Return the (X, Y) coordinate for the center point of the cell that contains the specified text.  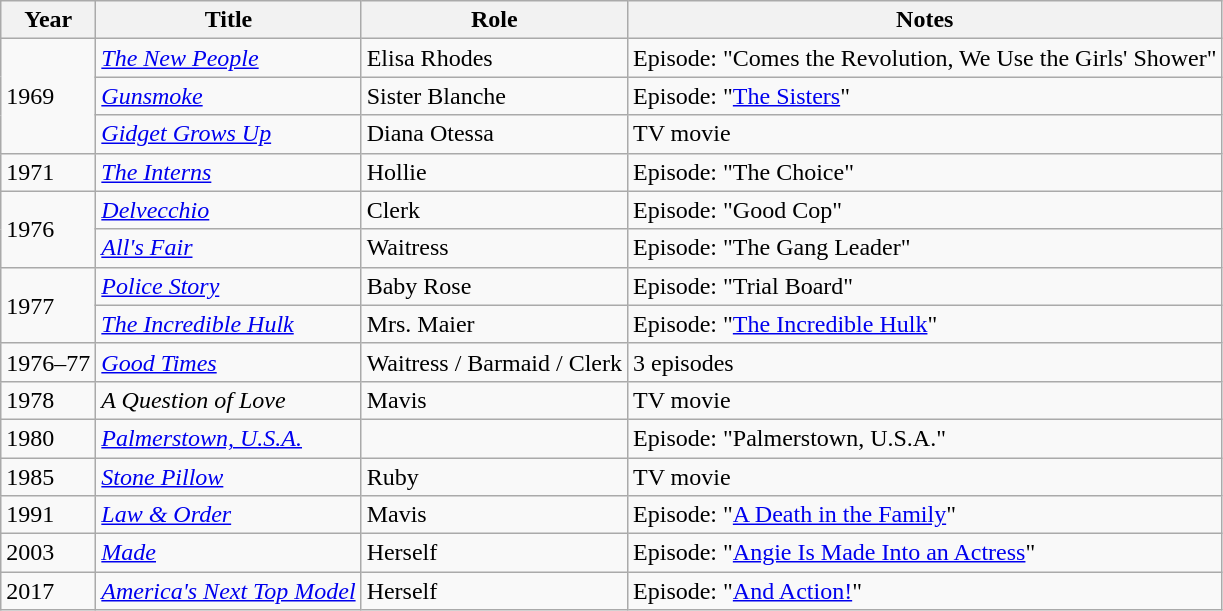
A Question of Love (228, 400)
Palmerstown, U.S.A. (228, 438)
Police Story (228, 286)
1985 (48, 477)
Sister Blanche (494, 96)
1976 (48, 229)
1971 (48, 172)
Baby Rose (494, 286)
The Interns (228, 172)
Year (48, 20)
Episode: "Angie Is Made Into an Actress" (926, 553)
Episode: "Trial Board" (926, 286)
Hollie (494, 172)
Gunsmoke (228, 96)
Clerk (494, 210)
Episode: "Good Cop" (926, 210)
1976–77 (48, 362)
Episode: "Comes the Revolution, We Use the Girls' Shower" (926, 58)
Delvecchio (228, 210)
Mrs. Maier (494, 324)
Law & Order (228, 515)
America's Next Top Model (228, 591)
2017 (48, 591)
Episode: "The Sisters" (926, 96)
3 episodes (926, 362)
Episode: "A Death in the Family" (926, 515)
Waitress (494, 248)
Episode: "The Incredible Hulk" (926, 324)
Episode: "The Choice" (926, 172)
1969 (48, 96)
Waitress / Barmaid / Clerk (494, 362)
Elisa Rhodes (494, 58)
1980 (48, 438)
Notes (926, 20)
Gidget Grows Up (228, 134)
Ruby (494, 477)
Episode: "Palmerstown, U.S.A." (926, 438)
1977 (48, 305)
1991 (48, 515)
Good Times (228, 362)
2003 (48, 553)
Role (494, 20)
Title (228, 20)
Episode: "And Action!" (926, 591)
Stone Pillow (228, 477)
1978 (48, 400)
Episode: "The Gang Leader" (926, 248)
The Incredible Hulk (228, 324)
Diana Otessa (494, 134)
Made (228, 553)
All's Fair (228, 248)
The New People (228, 58)
